Extract the (x, y) coordinate from the center of the cell holding the provided text.  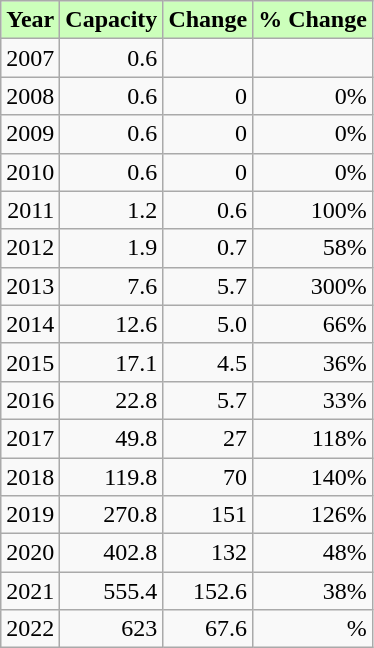
5.0 (208, 324)
132 (208, 553)
7.6 (112, 286)
2014 (30, 324)
0.7 (208, 248)
58% (313, 248)
Year (30, 20)
48% (313, 553)
22.8 (112, 400)
2019 (30, 515)
27 (208, 438)
2007 (30, 58)
402.8 (112, 553)
1.9 (112, 248)
4.5 (208, 362)
152.6 (208, 591)
119.8 (112, 477)
151 (208, 515)
2009 (30, 134)
2008 (30, 96)
270.8 (112, 515)
2015 (30, 362)
555.4 (112, 591)
2018 (30, 477)
2016 (30, 400)
67.6 (208, 629)
126% (313, 515)
66% (313, 324)
623 (112, 629)
140% (313, 477)
2013 (30, 286)
17.1 (112, 362)
Capacity (112, 20)
12.6 (112, 324)
2010 (30, 172)
49.8 (112, 438)
2022 (30, 629)
% Change (313, 20)
70 (208, 477)
2021 (30, 591)
33% (313, 400)
38% (313, 591)
100% (313, 210)
118% (313, 438)
2020 (30, 553)
2017 (30, 438)
36% (313, 362)
300% (313, 286)
% (313, 629)
2012 (30, 248)
2011 (30, 210)
1.2 (112, 210)
Change (208, 20)
